Capture the cell that displays the provided text and extract its [x, y] central coordinate. 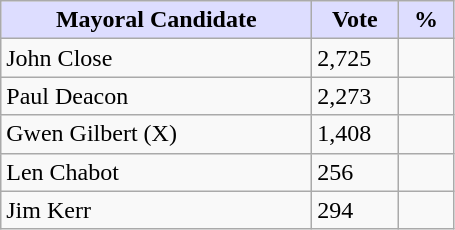
2,725 [355, 58]
1,408 [355, 134]
Paul Deacon [156, 96]
Len Chabot [156, 172]
Vote [355, 20]
% [426, 20]
Gwen Gilbert (X) [156, 134]
256 [355, 172]
2,273 [355, 96]
Mayoral Candidate [156, 20]
294 [355, 210]
John Close [156, 58]
Jim Kerr [156, 210]
